Provide the [X, Y] coordinate of the cell's center where the given text is located.  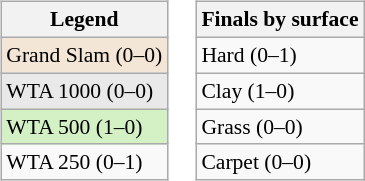
Grand Slam (0–0) [84, 55]
WTA 250 (0–1) [84, 162]
WTA 500 (1–0) [84, 127]
Carpet (0–0) [280, 162]
Finals by surface [280, 20]
Legend [84, 20]
Hard (0–1) [280, 55]
Grass (0–0) [280, 127]
Clay (1–0) [280, 91]
WTA 1000 (0–0) [84, 91]
